Capture the cell that displays the provided text and extract its [x, y] central coordinate. 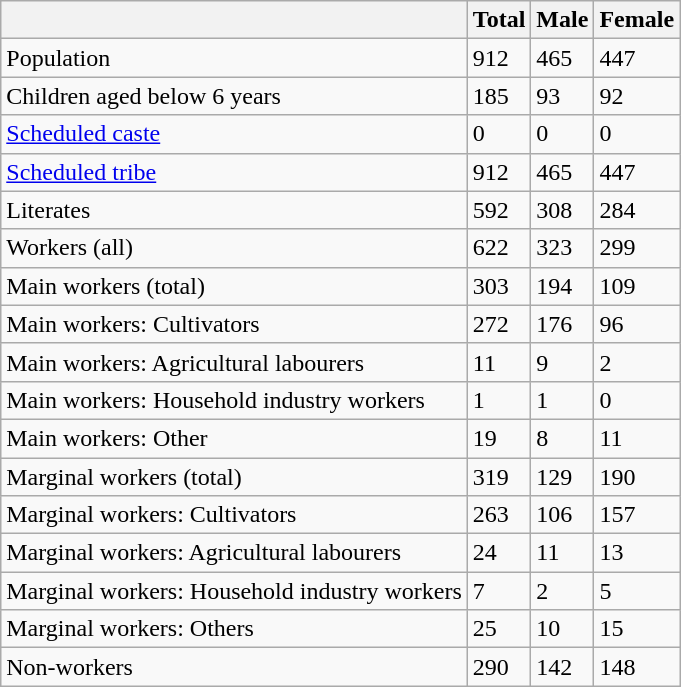
Main workers: Other [234, 438]
Workers (all) [234, 248]
308 [562, 210]
148 [637, 667]
Scheduled caste [234, 134]
24 [499, 553]
319 [499, 477]
Female [637, 20]
Marginal workers: Agricultural labourers [234, 553]
263 [499, 515]
299 [637, 248]
157 [637, 515]
142 [562, 667]
19 [499, 438]
92 [637, 96]
Total [499, 20]
129 [562, 477]
9 [562, 362]
303 [499, 286]
176 [562, 324]
Main workers (total) [234, 286]
185 [499, 96]
323 [562, 248]
284 [637, 210]
272 [499, 324]
Marginal workers: Household industry workers [234, 591]
10 [562, 629]
Main workers: Cultivators [234, 324]
Population [234, 58]
13 [637, 553]
Marginal workers: Cultivators [234, 515]
Marginal workers: Others [234, 629]
194 [562, 286]
Scheduled tribe [234, 172]
15 [637, 629]
Marginal workers (total) [234, 477]
7 [499, 591]
96 [637, 324]
93 [562, 96]
622 [499, 248]
106 [562, 515]
Non-workers [234, 667]
25 [499, 629]
109 [637, 286]
Male [562, 20]
8 [562, 438]
190 [637, 477]
Main workers: Household industry workers [234, 400]
592 [499, 210]
Literates [234, 210]
Main workers: Agricultural labourers [234, 362]
Children aged below 6 years [234, 96]
290 [499, 667]
5 [637, 591]
